Return [x, y] of the center of cell containing provided text 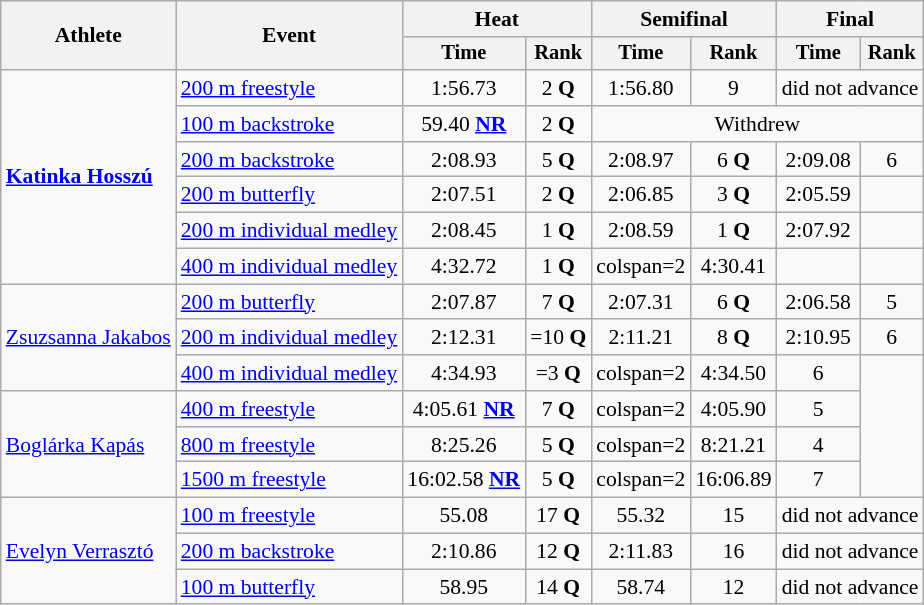
Heat [496, 19]
1500 m freestyle [290, 480]
Evelyn Verrasztó [88, 552]
Athlete [88, 36]
8:21.21 [733, 445]
2:11.83 [640, 552]
100 m backstroke [290, 124]
17 Q [558, 516]
58.74 [640, 587]
=3 Q [558, 373]
2:06.58 [818, 302]
12 [733, 587]
9 [733, 88]
4:05.90 [733, 409]
14 Q [558, 587]
58.95 [464, 587]
Katinka Hosszú [88, 177]
2:10.86 [464, 552]
2:11.21 [640, 338]
Zsuzsanna Jakabos [88, 338]
12 Q [558, 552]
4:34.50 [733, 373]
2:07.87 [464, 302]
2:08.97 [640, 160]
2:08.45 [464, 231]
2:09.08 [818, 160]
4:32.72 [464, 267]
4:30.41 [733, 267]
4:34.93 [464, 373]
7 [818, 480]
2:08.59 [640, 231]
16 [733, 552]
Final [850, 19]
1:56.80 [640, 88]
=10 Q [558, 338]
100 m freestyle [290, 516]
55.08 [464, 516]
200 m freestyle [290, 88]
2:12.31 [464, 338]
100 m butterfly [290, 587]
4 [818, 445]
15 [733, 516]
16:06.89 [733, 480]
4:05.61 NR [464, 409]
400 m freestyle [290, 409]
1:56.73 [464, 88]
8:25.26 [464, 445]
59.40 NR [464, 124]
2:08.93 [464, 160]
Withdrew [757, 124]
16:02.58 NR [464, 480]
55.32 [640, 516]
800 m freestyle [290, 445]
Event [290, 36]
3 Q [733, 195]
8 Q [733, 338]
2:07.51 [464, 195]
Semifinal [684, 19]
2:07.31 [640, 302]
2:10.95 [818, 338]
2:06.85 [640, 195]
2:05.59 [818, 195]
Boglárka Kapás [88, 444]
2:07.92 [818, 231]
